Capture the cell that displays the provided text and extract its (X, Y) central coordinate. 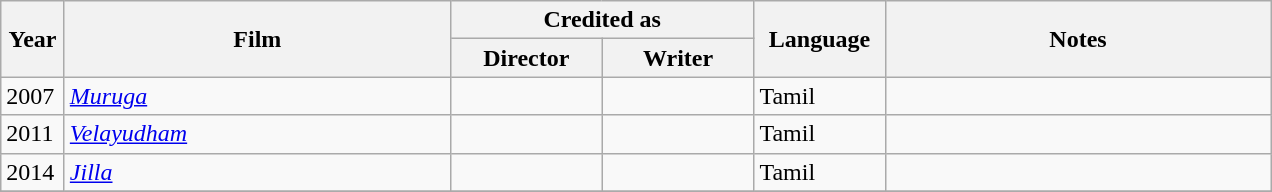
Writer (678, 58)
Film (257, 39)
Year (33, 39)
Credited as (602, 20)
2011 (33, 134)
Notes (1078, 39)
Jilla (257, 172)
2007 (33, 96)
Velayudham (257, 134)
Muruga (257, 96)
Director (526, 58)
2014 (33, 172)
Language (820, 39)
